Search for the cell housing the specified text and yield its (x, y) center coordinate. 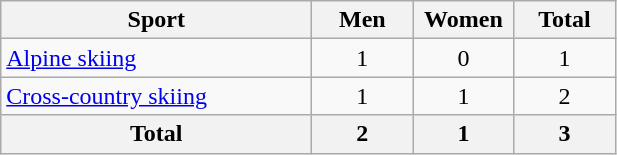
0 (464, 58)
Cross-country skiing (156, 96)
3 (564, 134)
Alpine skiing (156, 58)
Sport (156, 20)
Men (362, 20)
Women (464, 20)
